Output the (x, y) coordinate of the center of the cell containing the given text.  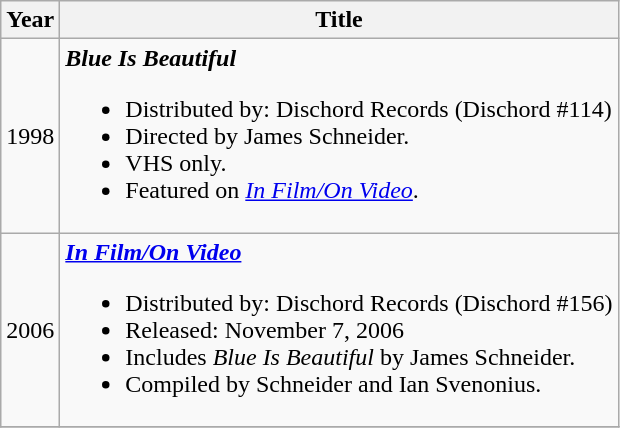
Title (339, 20)
1998 (30, 136)
2006 (30, 330)
Year (30, 20)
Blue Is BeautifulDistributed by: Dischord Records (Dischord #114)Directed by James Schneider.VHS only.Featured on In Film/On Video. (339, 136)
